Provide the (X, Y) coordinate of the cell's center where the given text is located.  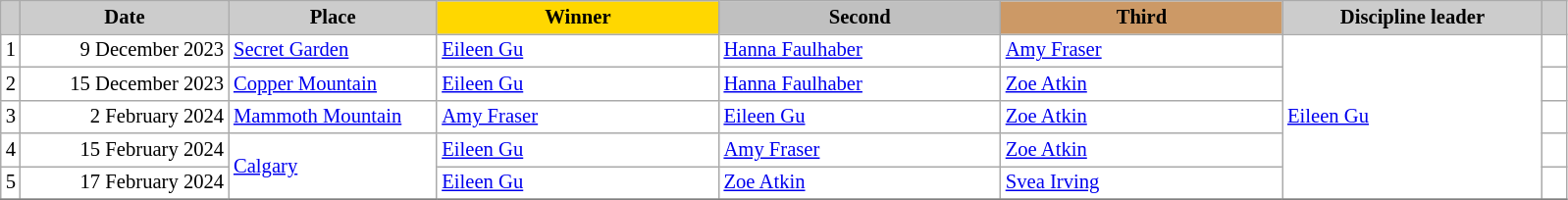
Place (333, 17)
Winner (577, 17)
Third (1142, 17)
3 (11, 117)
Discipline leader (1413, 17)
Calgary (333, 167)
2 February 2024 (125, 117)
5 (11, 182)
Copper Mountain (333, 83)
Svea Irving (1142, 182)
2 (11, 83)
Secret Garden (333, 50)
9 December 2023 (125, 50)
15 December 2023 (125, 83)
17 February 2024 (125, 182)
4 (11, 150)
Date (125, 17)
15 February 2024 (125, 150)
Mammoth Mountain (333, 117)
Second (860, 17)
1 (11, 50)
